Find where the given text appears and provide that cell's center as [x, y] coordinate. 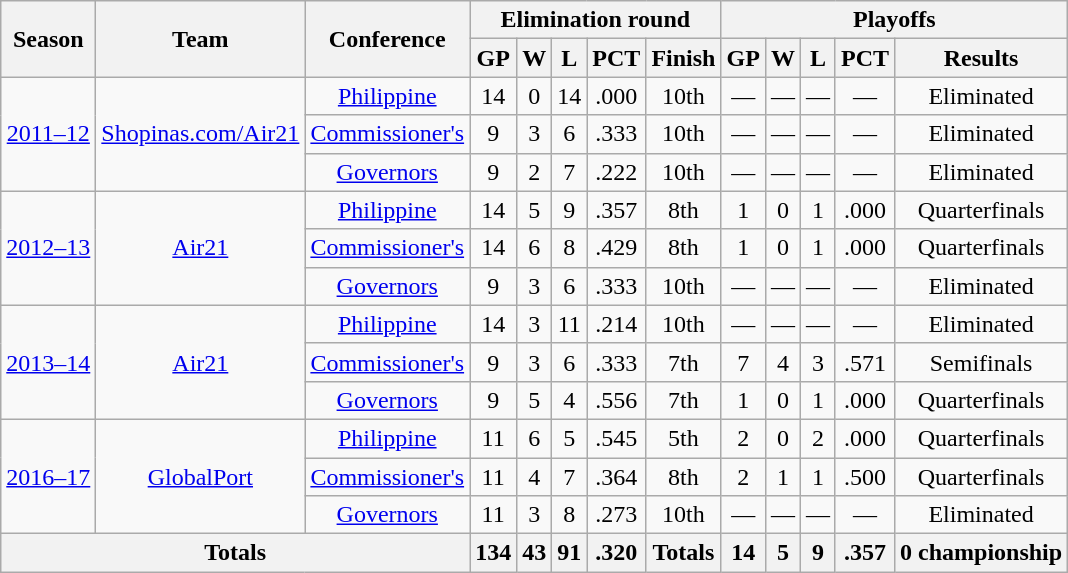
.556 [616, 400]
GlobalPort [200, 476]
Conference [388, 39]
.545 [616, 438]
43 [534, 553]
Finish [684, 58]
2011–12 [48, 134]
Results [982, 58]
91 [570, 553]
0 championship [982, 553]
Season [48, 39]
.273 [616, 515]
.429 [616, 248]
5th [684, 438]
Playoffs [894, 20]
Team [200, 39]
2016–17 [48, 476]
Semifinals [982, 362]
.364 [616, 477]
.222 [616, 172]
Elimination round [596, 20]
2013–14 [48, 362]
.571 [864, 362]
134 [494, 553]
Shopinas.com/Air21 [200, 134]
.214 [616, 324]
2012–13 [48, 248]
.500 [864, 477]
.320 [616, 553]
